Find where the given text appears and provide that cell's center as (X, Y) coordinate. 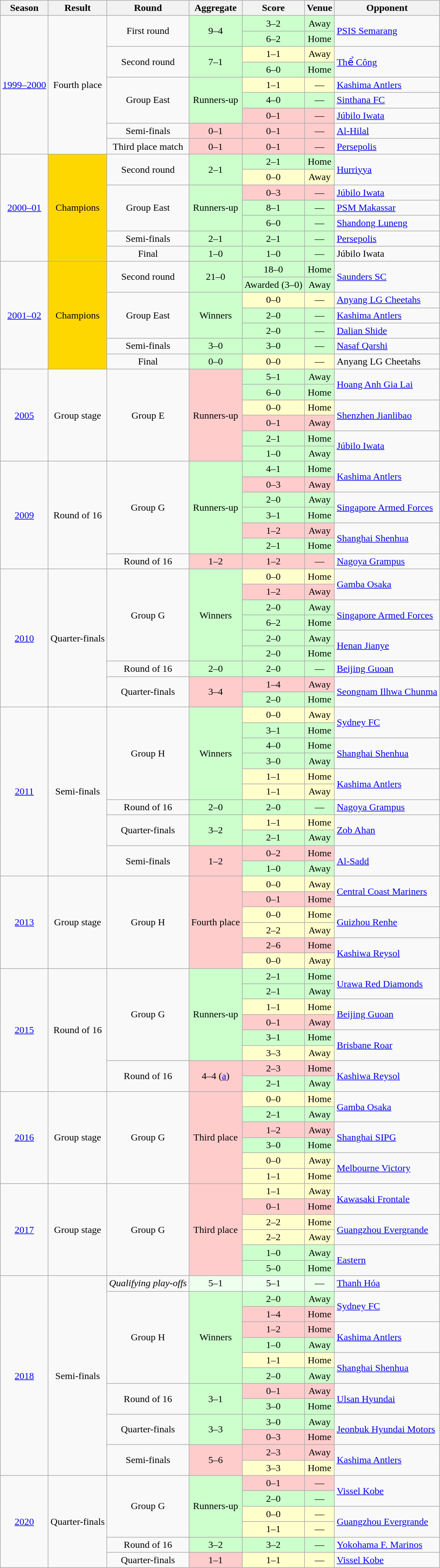
21–0 (216, 277)
2015 (24, 1030)
Shandong Luneng (387, 223)
4–4 (a) (216, 1076)
Yokohama F. Marinos (387, 1545)
2017 (24, 1230)
Aggregate (216, 8)
0–2 (273, 853)
Seongnam Ilhwa Chunma (387, 692)
2005 (24, 415)
2010 (24, 638)
Group E (148, 415)
Saunders SC (387, 277)
2020 (24, 1522)
1999–2000 (24, 85)
Eastern (387, 1260)
Ulsan Hyundai (387, 1398)
9–4 (216, 31)
2–6 (273, 945)
5–0 (273, 1268)
Henan Jianye (387, 646)
Qualifying play-offs (148, 1283)
Hurriyya (387, 169)
8–1 (273, 208)
Melbourne Victory (387, 1168)
Season (24, 8)
2001–02 (24, 315)
PSIS Semarang (387, 31)
Hoang Anh Gia Lai (387, 384)
4–1 (273, 469)
2018 (24, 1376)
First round (148, 31)
Result (77, 8)
Brisbane Roar (387, 1045)
5–6 (216, 1460)
2016 (24, 1137)
Opponent (387, 8)
Sinthana FC (387, 100)
2013 (24, 922)
2000–01 (24, 208)
Al-Sadd (387, 861)
Venue (319, 8)
PSM Makassar (387, 208)
3–4 (216, 692)
Third place match (148, 146)
Zob Ahan (387, 830)
Central Coast Mariners (387, 891)
Shanghai SIPG (387, 1137)
Awarded (3–0) (273, 285)
Urawa Red Diamonds (387, 984)
Dalian Shide (387, 331)
Al-Hilal (387, 131)
18–0 (273, 269)
2009 (24, 515)
Score (273, 8)
Guizhou Renhe (387, 922)
7–1 (216, 62)
Jeonbuk Hyundai Motors (387, 1429)
Thể Công (387, 62)
Round (148, 8)
Nasaf Qarshi (387, 346)
2011 (24, 792)
Kawasaki Frontale (387, 1199)
Shenzhen Jianlibao (387, 415)
Thanh Hóa (387, 1283)
